Output the [X, Y] coordinate of the center of the cell containing the given text.  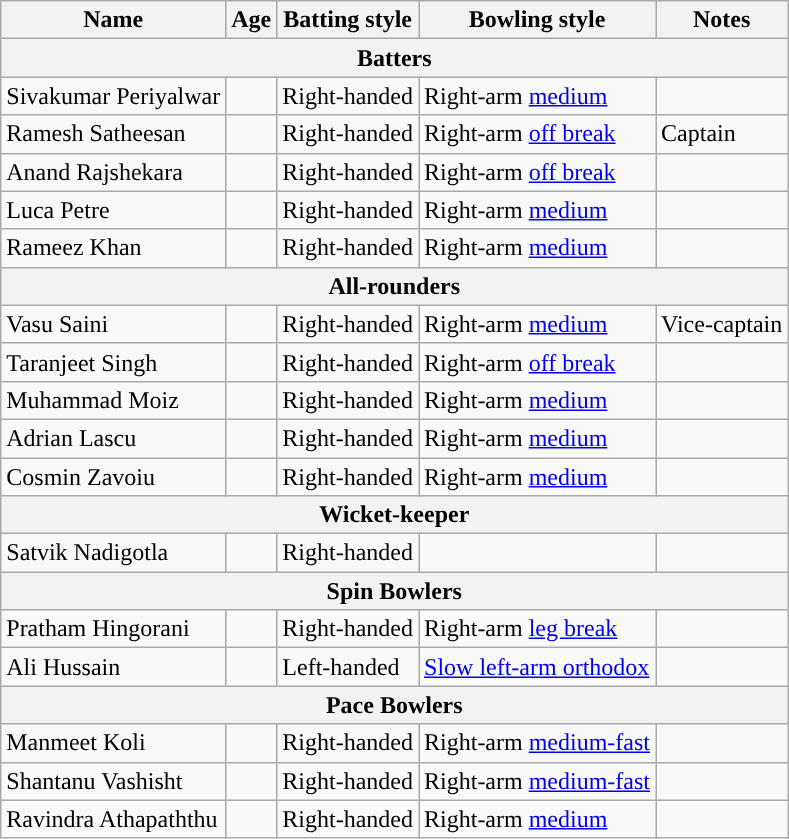
Vice-captain [722, 324]
Satvik Nadigotla [114, 553]
Age [252, 20]
Ali Hussain [114, 667]
Bowling style [536, 20]
Ravindra Athapaththu [114, 819]
Shantanu Vashisht [114, 781]
Rameez Khan [114, 248]
Name [114, 20]
Captain [722, 134]
Ramesh Satheesan [114, 134]
Wicket-keeper [394, 515]
Right-arm leg break [536, 629]
Spin Bowlers [394, 591]
Pratham Hingorani [114, 629]
Manmeet Koli [114, 743]
Batting style [348, 20]
Luca Petre [114, 210]
Slow left-arm orthodox [536, 667]
Taranjeet Singh [114, 362]
Vasu Saini [114, 324]
Anand Rajshekara [114, 172]
Pace Bowlers [394, 705]
Batters [394, 58]
Left-handed [348, 667]
Adrian Lascu [114, 438]
All-rounders [394, 286]
Notes [722, 20]
Muhammad Moiz [114, 400]
Sivakumar Periyalwar [114, 96]
Cosmin Zavoiu [114, 477]
